Identify which cell holds the provided text, then report its (x, y) central coordinate. 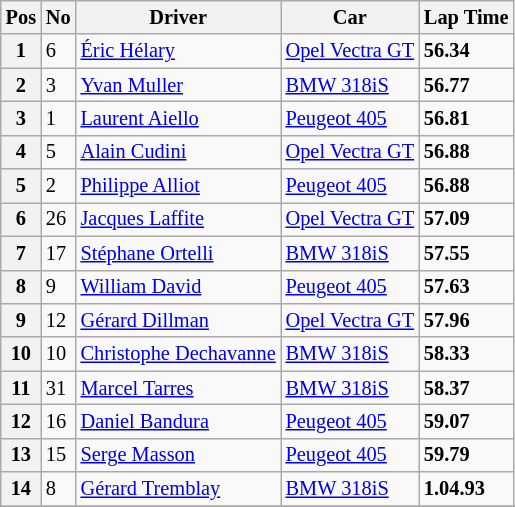
Driver (178, 17)
William David (178, 287)
Gérard Dillman (178, 320)
Christophe Dechavanne (178, 354)
58.33 (466, 354)
1.04.93 (466, 489)
Daniel Bandura (178, 421)
57.55 (466, 253)
Gérard Tremblay (178, 489)
4 (21, 152)
Serge Masson (178, 455)
56.34 (466, 51)
Car (350, 17)
13 (21, 455)
59.07 (466, 421)
Stéphane Ortelli (178, 253)
Lap Time (466, 17)
15 (58, 455)
Marcel Tarres (178, 388)
26 (58, 219)
Jacques Laffite (178, 219)
Laurent Aiello (178, 118)
57.09 (466, 219)
7 (21, 253)
Alain Cudini (178, 152)
16 (58, 421)
59.79 (466, 455)
57.96 (466, 320)
No (58, 17)
11 (21, 388)
Yvan Muller (178, 85)
14 (21, 489)
Pos (21, 17)
56.81 (466, 118)
31 (58, 388)
57.63 (466, 287)
58.37 (466, 388)
Philippe Alliot (178, 186)
17 (58, 253)
Éric Hélary (178, 51)
56.77 (466, 85)
